Detect which cell encompasses the target text, then output its (x, y) center coordinate. 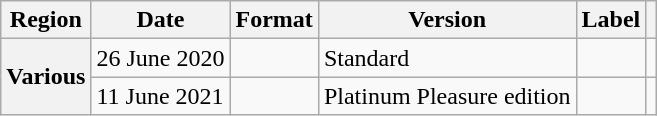
Format (274, 20)
Standard (447, 58)
Region (46, 20)
Platinum Pleasure edition (447, 96)
Various (46, 77)
11 June 2021 (160, 96)
Version (447, 20)
Label (611, 20)
Date (160, 20)
26 June 2020 (160, 58)
